Detect which cell encompasses the target text, then output its (x, y) center coordinate. 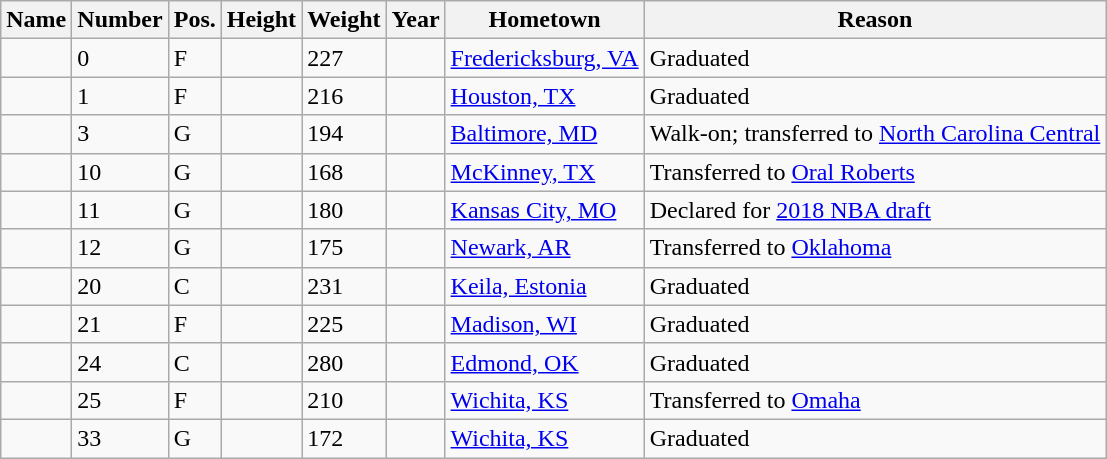
0 (120, 58)
172 (344, 438)
175 (344, 248)
Weight (344, 20)
11 (120, 210)
Transferred to Oral Roberts (875, 172)
Keila, Estonia (544, 286)
Walk-on; transferred to North Carolina Central (875, 134)
1 (120, 96)
Name (36, 20)
Edmond, OK (544, 362)
Madison, WI (544, 324)
231 (344, 286)
227 (344, 58)
Number (120, 20)
25 (120, 400)
McKinney, TX (544, 172)
12 (120, 248)
20 (120, 286)
33 (120, 438)
225 (344, 324)
Height (261, 20)
210 (344, 400)
Hometown (544, 20)
Pos. (194, 20)
280 (344, 362)
Transferred to Omaha (875, 400)
Reason (875, 20)
21 (120, 324)
216 (344, 96)
24 (120, 362)
194 (344, 134)
Kansas City, MO (544, 210)
Year (416, 20)
168 (344, 172)
Transferred to Oklahoma (875, 248)
Declared for 2018 NBA draft (875, 210)
10 (120, 172)
Fredericksburg, VA (544, 58)
Newark, AR (544, 248)
180 (344, 210)
3 (120, 134)
Baltimore, MD (544, 134)
Houston, TX (544, 96)
